Detect which cell encompasses the target text, then output its (X, Y) center coordinate. 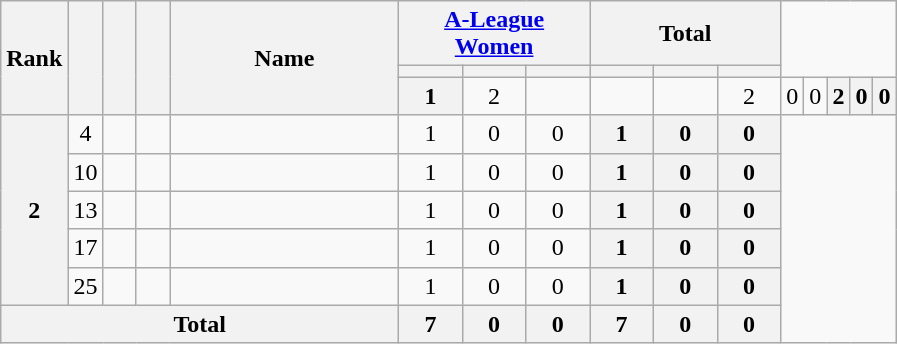
10 (86, 172)
Name (284, 58)
Rank (34, 58)
17 (86, 248)
13 (86, 210)
25 (86, 286)
A-League Women (494, 34)
4 (86, 134)
